Output the (x, y) coordinate of the center of the cell containing the given text.  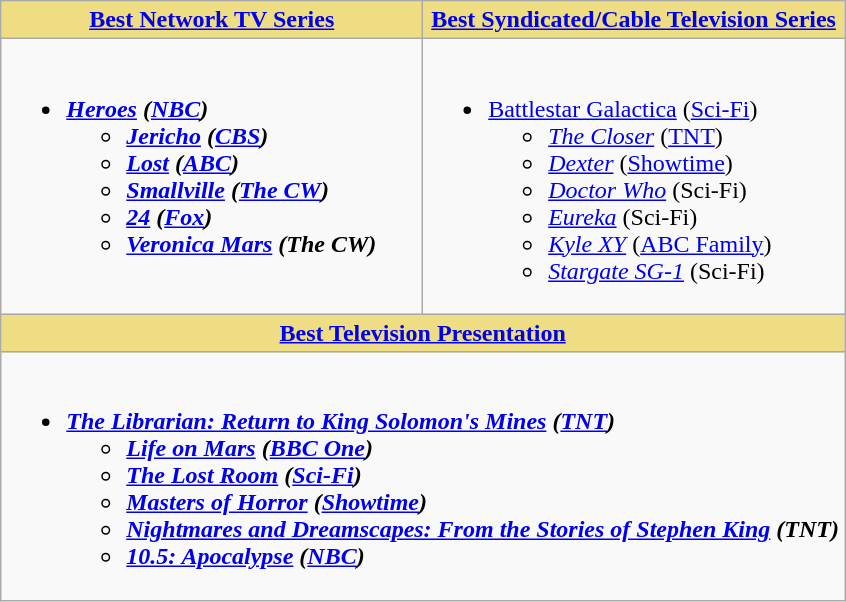
Best Network TV Series (212, 20)
Best Syndicated/Cable Television Series (634, 20)
Heroes (NBC)Jericho (CBS)Lost (ABC)Smallville (The CW)24 (Fox)Veronica Mars (The CW) (212, 176)
Best Television Presentation (423, 333)
Battlestar Galactica (Sci-Fi)The Closer (TNT)Dexter (Showtime)Doctor Who (Sci-Fi)Eureka (Sci-Fi)Kyle XY (ABC Family)Stargate SG-1 (Sci-Fi) (634, 176)
